From the cell containing the given text, extract its center point as [X, Y] coordinate. 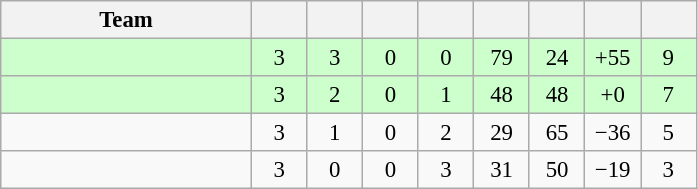
29 [502, 133]
79 [502, 58]
+0 [613, 95]
65 [557, 133]
9 [668, 58]
+55 [613, 58]
−19 [613, 170]
7 [668, 95]
24 [557, 58]
5 [668, 133]
−36 [613, 133]
Team [126, 20]
50 [557, 170]
31 [502, 170]
